Capture the cell that displays the provided text and extract its [X, Y] central coordinate. 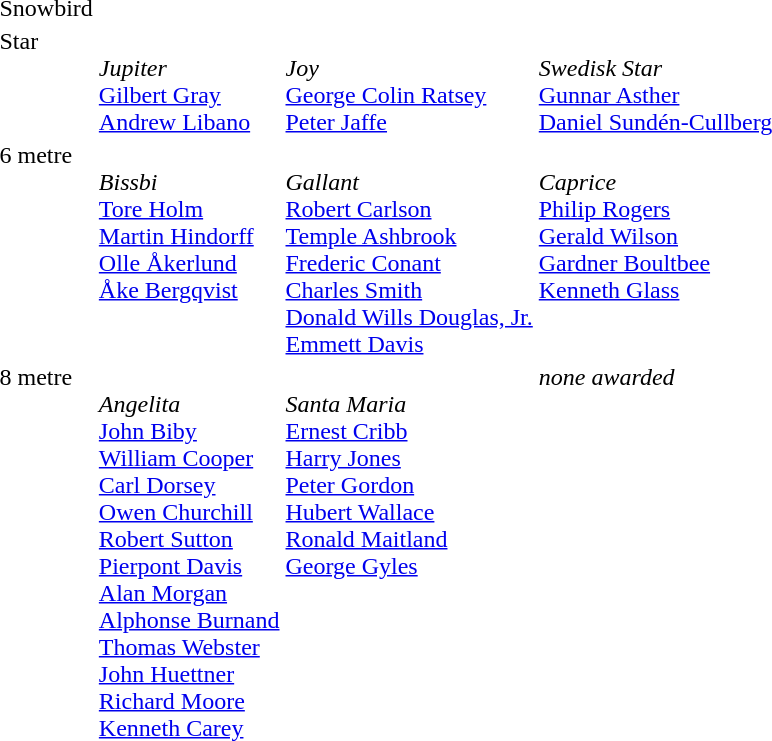
GallantRobert CarlsonTemple AshbrookFrederic ConantCharles SmithDonald Wills Douglas, Jr.Emmett Davis [409, 250]
BissbiTore HolmMartin HindorffOlle ÅkerlundÅke Bergqvist [189, 250]
JupiterGilbert GrayAndrew Libano [189, 82]
JoyGeorge Colin RatseyPeter Jaffe [409, 82]
